Find where the given text appears and provide that cell's center as (X, Y) coordinate. 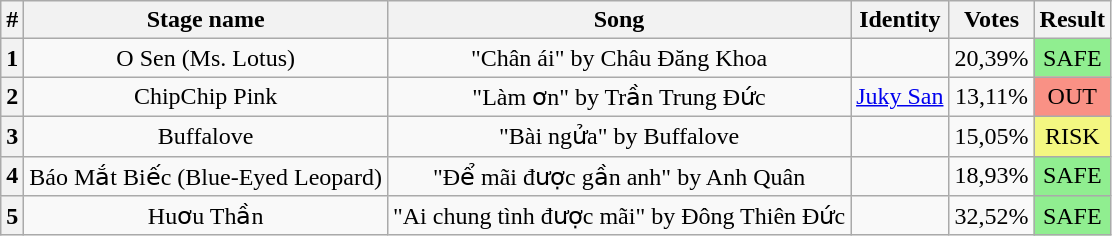
3 (12, 136)
Stage name (206, 20)
4 (12, 176)
18,93% (992, 176)
Buffalove (206, 136)
OUT (1072, 97)
RISK (1072, 136)
Votes (992, 20)
Huơu Thần (206, 216)
Báo Mắt Biếc (Blue-Eyed Leopard) (206, 176)
"Làm ơn" by Trần Trung Đức (618, 97)
5 (12, 216)
ChipChip Pink (206, 97)
# (12, 20)
Juky San (900, 97)
"Để mãi được gần anh" by Anh Quân (618, 176)
"Ai chung tình được mãi" by Đông Thiên Đức (618, 216)
1 (12, 58)
Song (618, 20)
13,11% (992, 97)
Result (1072, 20)
20,39% (992, 58)
"Bài ngửa" by Buffalove (618, 136)
32,52% (992, 216)
15,05% (992, 136)
"Chân ái" by Châu Đăng Khoa (618, 58)
O Sen (Ms. Lotus) (206, 58)
2 (12, 97)
Identity (900, 20)
